Scan for the cell matching the given text and deliver its [x, y] coordinate at center. 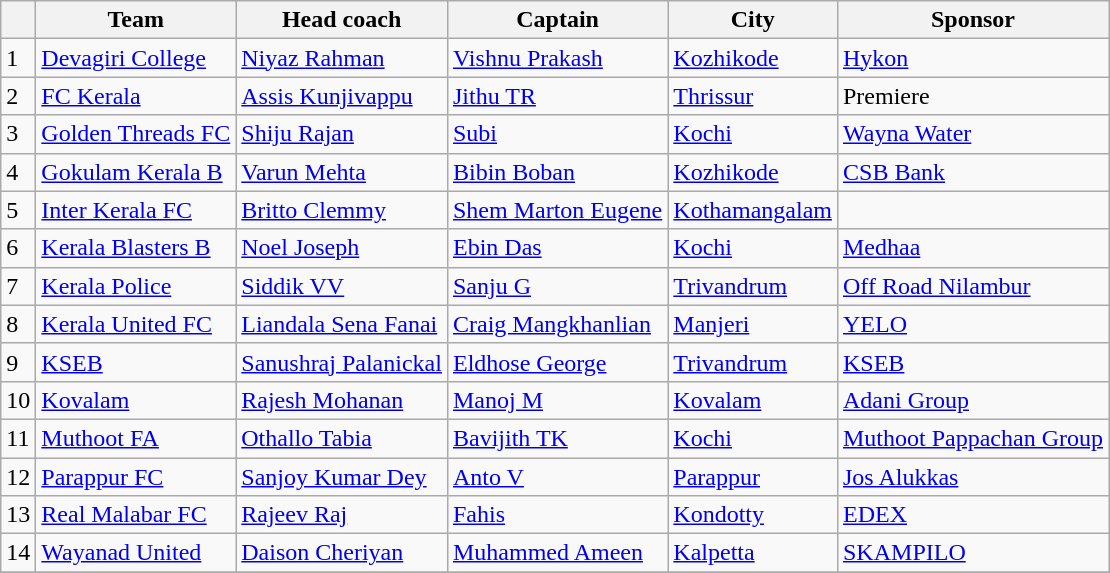
Manjeri [753, 324]
Parappur [753, 477]
Rajeev Raj [342, 515]
City [753, 20]
Kondotty [753, 515]
Vishnu Prakash [557, 58]
Wayanad United [136, 553]
Manoj M [557, 400]
Adani Group [972, 400]
Bavijith TK [557, 438]
14 [18, 553]
2 [18, 96]
7 [18, 286]
Wayna Water [972, 134]
Sanjoy Kumar Dey [342, 477]
Kerala Blasters B [136, 248]
Kerala Police [136, 286]
3 [18, 134]
Varun Mehta [342, 172]
Eldhose George [557, 362]
8 [18, 324]
11 [18, 438]
Muhammed Ameen [557, 553]
Jithu TR [557, 96]
Sanushraj Palanickal [342, 362]
Parappur FC [136, 477]
10 [18, 400]
Sponsor [972, 20]
Noel Joseph [342, 248]
YELO [972, 324]
Devagiri College [136, 58]
Captain [557, 20]
FC Kerala [136, 96]
Shem Marton Eugene [557, 210]
SKAMPILO [972, 553]
Niyaz Rahman [342, 58]
CSB Bank [972, 172]
Kalpetta [753, 553]
Premiere [972, 96]
Kothamangalam [753, 210]
Muthoot FA [136, 438]
Rajesh Mohanan [342, 400]
Hykon [972, 58]
Ebin Das [557, 248]
Muthoot Pappachan Group [972, 438]
Golden Threads FC [136, 134]
Team [136, 20]
5 [18, 210]
Anto V [557, 477]
Off Road Nilambur [972, 286]
9 [18, 362]
Shiju Rajan [342, 134]
1 [18, 58]
Sanju G [557, 286]
13 [18, 515]
Thrissur [753, 96]
Head coach [342, 20]
Real Malabar FC [136, 515]
4 [18, 172]
Inter Kerala FC [136, 210]
Bibin Boban [557, 172]
12 [18, 477]
Britto Clemmy [342, 210]
Liandala Sena Fanai [342, 324]
Fahis [557, 515]
6 [18, 248]
Medhaa [972, 248]
Subi [557, 134]
Craig Mangkhanlian [557, 324]
EDEX [972, 515]
Daison Cheriyan [342, 553]
Othallo Tabia [342, 438]
Jos Alukkas [972, 477]
Gokulam Kerala B [136, 172]
Kerala United FC [136, 324]
Siddik VV [342, 286]
Assis Kunjivappu [342, 96]
